For the text-containing cell, return its midpoint in [x, y] coordinate format. 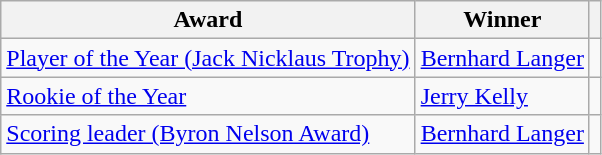
Player of the Year (Jack Nicklaus Trophy) [208, 58]
Scoring leader (Byron Nelson Award) [208, 134]
Jerry Kelly [502, 96]
Award [208, 20]
Rookie of the Year [208, 96]
Winner [502, 20]
